Determine the [x, y] coordinate at the center of the cell enclosing the given text.  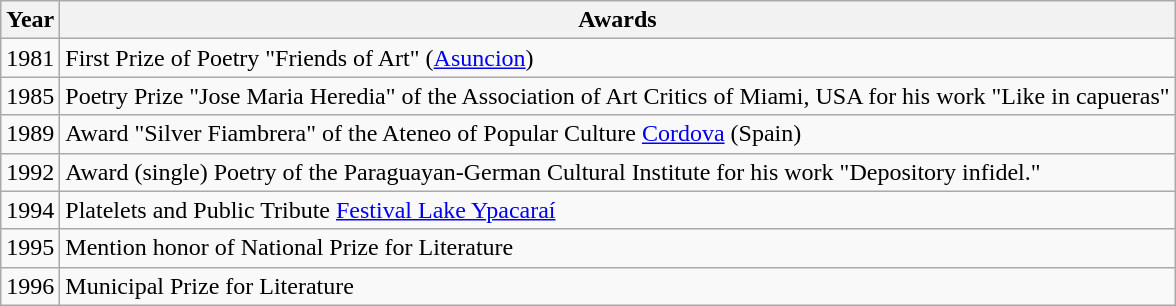
Award (single) Poetry of the Paraguayan-German Cultural Institute for his work "Depository infidel." [618, 172]
Mention honor of National Prize for Literature [618, 248]
1994 [30, 210]
Municipal Prize for Literature [618, 286]
1995 [30, 248]
Poetry Prize "Jose Maria Heredia" of the Association of Art Critics of Miami, USA for his work "Like in capueras" [618, 96]
1985 [30, 96]
1989 [30, 134]
Awards [618, 20]
Platelets and Public Tribute Festival Lake Ypacaraí [618, 210]
1981 [30, 58]
1996 [30, 286]
1992 [30, 172]
First Prize of Poetry "Friends of Art" (Asuncion) [618, 58]
Award "Silver Fiambrera" of the Ateneo of Popular Culture Cordova (Spain) [618, 134]
Year [30, 20]
